Search for the cell housing the specified text and yield its [x, y] center coordinate. 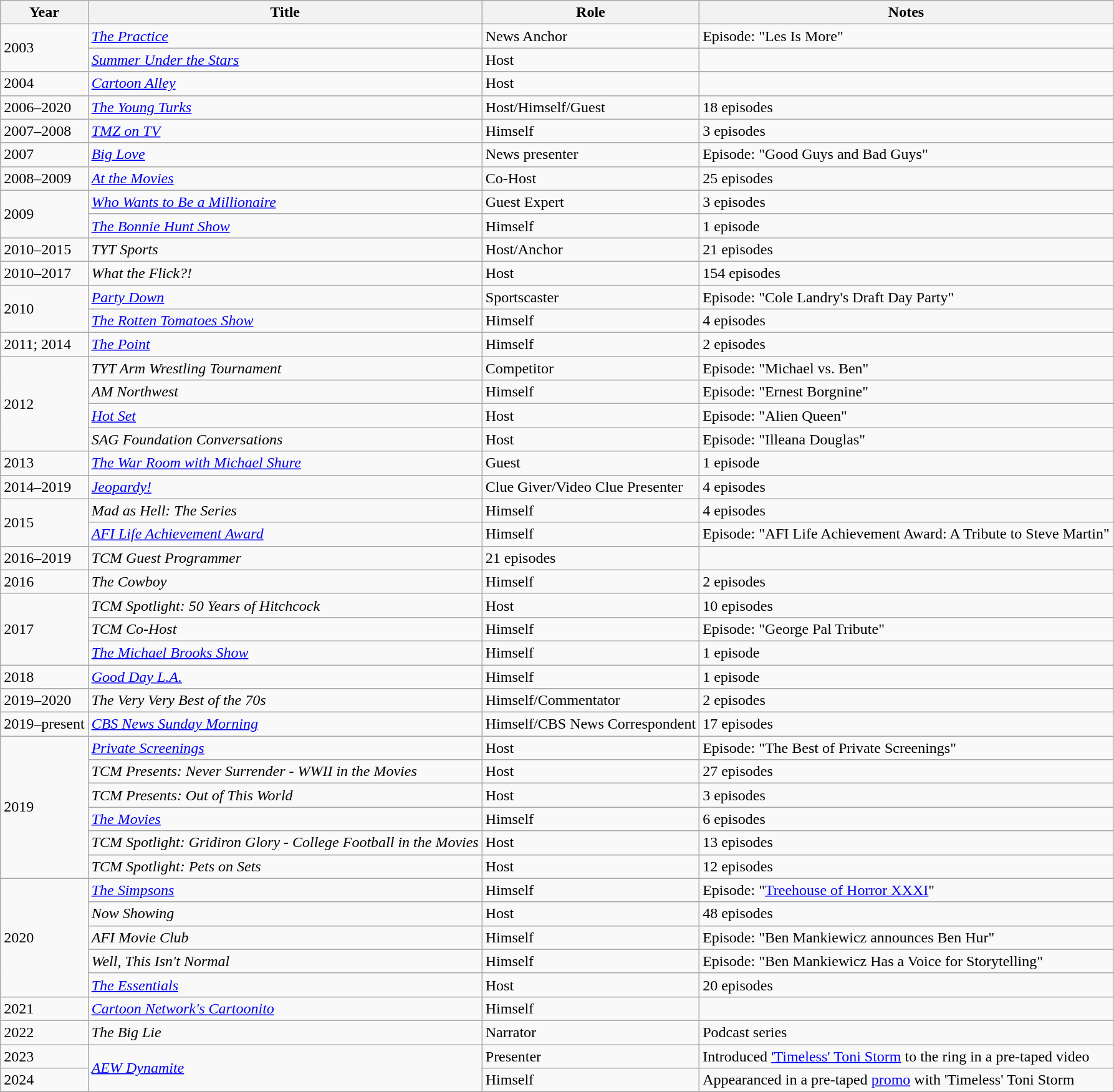
2014–2019 [44, 487]
Title [285, 12]
Episode: "Ernest Borgnine" [906, 392]
Who Wants to Be a Millionaire [285, 202]
Episode: "Good Guys and Bad Guys" [906, 155]
Presenter [590, 1056]
Summer Under the Stars [285, 60]
2009 [44, 214]
2010 [44, 309]
2003 [44, 48]
2020 [44, 937]
Episode: "Michael vs. Ben" [906, 368]
Episode: "Alien Queen" [906, 416]
Co-Host [590, 178]
2018 [44, 676]
AM Northwest [285, 392]
2017 [44, 629]
AFI Life Achievement Award [285, 534]
17 episodes [906, 724]
Host/Anchor [590, 249]
The Michael Brooks Show [285, 653]
Episode: "Illeana Douglas" [906, 439]
Party Down [285, 297]
AFI Movie Club [285, 937]
The Point [285, 345]
The War Room with Michael Shure [285, 463]
TYT Arm Wrestling Tournament [285, 368]
The Very Very Best of the 70s [285, 701]
2021 [44, 1008]
Private Screenings [285, 748]
Episode: "AFI Life Achievement Award: A Tribute to Steve Martin" [906, 534]
2008–2009 [44, 178]
2007 [44, 155]
27 episodes [906, 772]
The Young Turks [285, 107]
Appearanced in a pre-taped promo with 'Timeless' Toni Storm [906, 1080]
TCM Spotlight: Pets on Sets [285, 866]
25 episodes [906, 178]
Competitor [590, 368]
The Simpsons [285, 890]
Episode: "The Best of Private Screenings" [906, 748]
TCM Guest Programmer [285, 558]
The Practice [285, 36]
Host/Himself/Guest [590, 107]
Jeopardy! [285, 487]
10 episodes [906, 605]
What the Flick?! [285, 273]
Introduced 'Timeless' Toni Storm to the ring in a pre-taped video [906, 1056]
At the Movies [285, 178]
TCM Spotlight: Gridiron Glory - College Football in the Movies [285, 843]
Good Day L.A. [285, 676]
TCM Presents: Never Surrender - WWII in the Movies [285, 772]
TCM Presents: Out of This World [285, 795]
Mad as Hell: The Series [285, 510]
Episode: "Ben Mankiewicz announces Ben Hur" [906, 937]
TMZ on TV [285, 131]
Now Showing [285, 914]
2007–2008 [44, 131]
2019–present [44, 724]
TYT Sports [285, 249]
2022 [44, 1032]
Episode: "Treehouse of Horror XXXI" [906, 890]
The Big Lie [285, 1032]
The Movies [285, 819]
Cartoon Network's Cartoonito [285, 1008]
2024 [44, 1080]
2019–2020 [44, 701]
Hot Set [285, 416]
Episode: "George Pal Tribute" [906, 629]
Sportscaster [590, 297]
Episode: "Cole Landry's Draft Day Party" [906, 297]
2023 [44, 1056]
Guest Expert [590, 202]
2015 [44, 522]
News presenter [590, 155]
Clue Giver/Video Clue Presenter [590, 487]
The Essentials [285, 985]
2016 [44, 582]
The Bonnie Hunt Show [285, 226]
Episode: "Les Is More" [906, 36]
CBS News Sunday Morning [285, 724]
Well, This Isn't Normal [285, 961]
2006–2020 [44, 107]
TCM Co-Host [285, 629]
The Cowboy [285, 582]
Himself/CBS News Correspondent [590, 724]
2012 [44, 404]
News Anchor [590, 36]
Episode: "Ben Mankiewicz Has a Voice for Storytelling" [906, 961]
Podcast series [906, 1032]
Himself/Commentator [590, 701]
13 episodes [906, 843]
Role [590, 12]
Cartoon Alley [285, 84]
6 episodes [906, 819]
12 episodes [906, 866]
2013 [44, 463]
Big Love [285, 155]
The Rotten Tomatoes Show [285, 321]
TCM Spotlight: 50 Years of Hitchcock [285, 605]
2019 [44, 807]
Narrator [590, 1032]
18 episodes [906, 107]
Guest [590, 463]
Year [44, 12]
AEW Dynamite [285, 1068]
154 episodes [906, 273]
2016–2019 [44, 558]
48 episodes [906, 914]
Notes [906, 12]
2010–2017 [44, 273]
2011; 2014 [44, 345]
2010–2015 [44, 249]
2004 [44, 84]
20 episodes [906, 985]
SAG Foundation Conversations [285, 439]
